Extract the [X, Y] coordinate from the center of the cell holding the provided text.  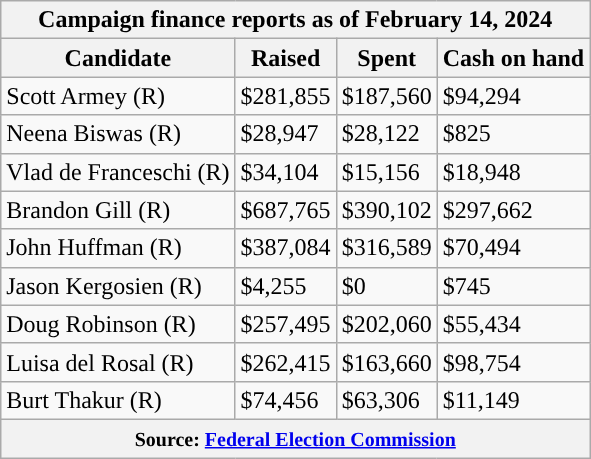
Jason Kergosien (R) [118, 286]
Campaign finance reports as of February 14, 2024 [296, 20]
Cash on hand [513, 58]
$15,156 [386, 172]
$4,255 [286, 286]
$34,104 [286, 172]
$825 [513, 134]
$18,948 [513, 172]
$281,855 [286, 96]
$163,660 [386, 362]
$28,947 [286, 134]
$94,294 [513, 96]
$98,754 [513, 362]
Raised [286, 58]
$11,149 [513, 400]
Doug Robinson (R) [118, 324]
John Huffman (R) [118, 248]
$28,122 [386, 134]
Vlad de Franceschi (R) [118, 172]
$687,765 [286, 210]
Brandon Gill (R) [118, 210]
$0 [386, 286]
$63,306 [386, 400]
$70,494 [513, 248]
$187,560 [386, 96]
Scott Armey (R) [118, 96]
$390,102 [386, 210]
$262,415 [286, 362]
Spent [386, 58]
Luisa del Rosal (R) [118, 362]
Neena Biswas (R) [118, 134]
$387,084 [286, 248]
$297,662 [513, 210]
Burt Thakur (R) [118, 400]
$55,434 [513, 324]
$257,495 [286, 324]
$316,589 [386, 248]
$202,060 [386, 324]
$74,456 [286, 400]
Source: Federal Election Commission [296, 438]
Candidate [118, 58]
$745 [513, 286]
